Output the (x, y) coordinate of the center of the cell containing the given text.  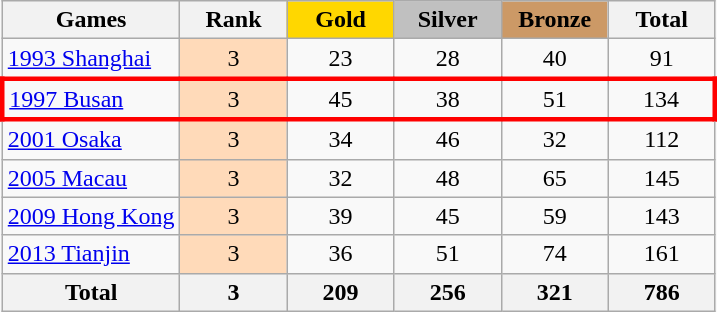
34 (340, 139)
Rank (234, 20)
38 (448, 98)
161 (662, 254)
74 (554, 254)
39 (340, 216)
59 (554, 216)
1993 Shanghai (91, 59)
Games (91, 20)
143 (662, 216)
2005 Macau (91, 178)
40 (554, 59)
134 (662, 98)
2013 Tianjin (91, 254)
46 (448, 139)
23 (340, 59)
28 (448, 59)
48 (448, 178)
1997 Busan (91, 98)
36 (340, 254)
256 (448, 292)
209 (340, 292)
112 (662, 139)
Silver (448, 20)
2001 Osaka (91, 139)
145 (662, 178)
2009 Hong Kong (91, 216)
Bronze (554, 20)
91 (662, 59)
Gold (340, 20)
786 (662, 292)
65 (554, 178)
321 (554, 292)
